Output the (x, y) coordinate of the center of the cell containing the given text.  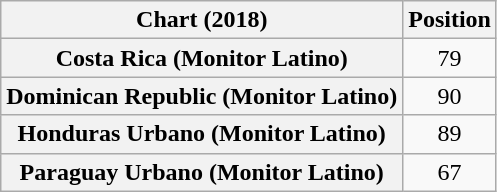
Chart (2018) (202, 20)
Dominican Republic (Monitor Latino) (202, 96)
67 (450, 172)
89 (450, 134)
90 (450, 96)
Costa Rica (Monitor Latino) (202, 58)
Position (450, 20)
Honduras Urbano (Monitor Latino) (202, 134)
79 (450, 58)
Paraguay Urbano (Monitor Latino) (202, 172)
